Locate the cell with the specified text and output its (x, y) center coordinate. 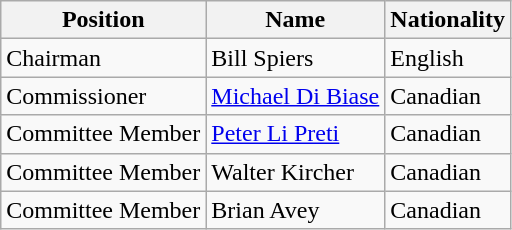
Position (104, 20)
Michael Di Biase (296, 96)
Bill Spiers (296, 58)
Commissioner (104, 96)
Name (296, 20)
Peter Li Preti (296, 134)
Brian Avey (296, 210)
Walter Kircher (296, 172)
English (448, 58)
Nationality (448, 20)
Chairman (104, 58)
